From the cell containing the given text, extract its center point as (X, Y) coordinate. 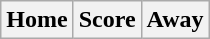
Away (175, 20)
Score (107, 20)
Home (37, 20)
